Pinpoint the cell where the given text exists, returning its [X, Y] midpoint coordinate. 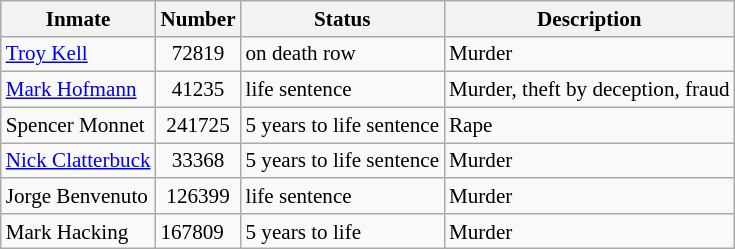
Mark Hacking [78, 230]
Spencer Monnet [78, 124]
Nick Clatterbuck [78, 160]
Murder, theft by deception, fraud [590, 90]
Rape [590, 124]
Inmate [78, 18]
on death row [342, 54]
Jorge Benvenuto [78, 196]
Troy Kell [78, 54]
Mark Hofmann [78, 90]
41235 [198, 90]
5 years to life [342, 230]
Number [198, 18]
72819 [198, 54]
Status [342, 18]
241725 [198, 124]
126399 [198, 196]
167809 [198, 230]
Description [590, 18]
33368 [198, 160]
